Extract the [X, Y] coordinate from the center of the cell holding the provided text.  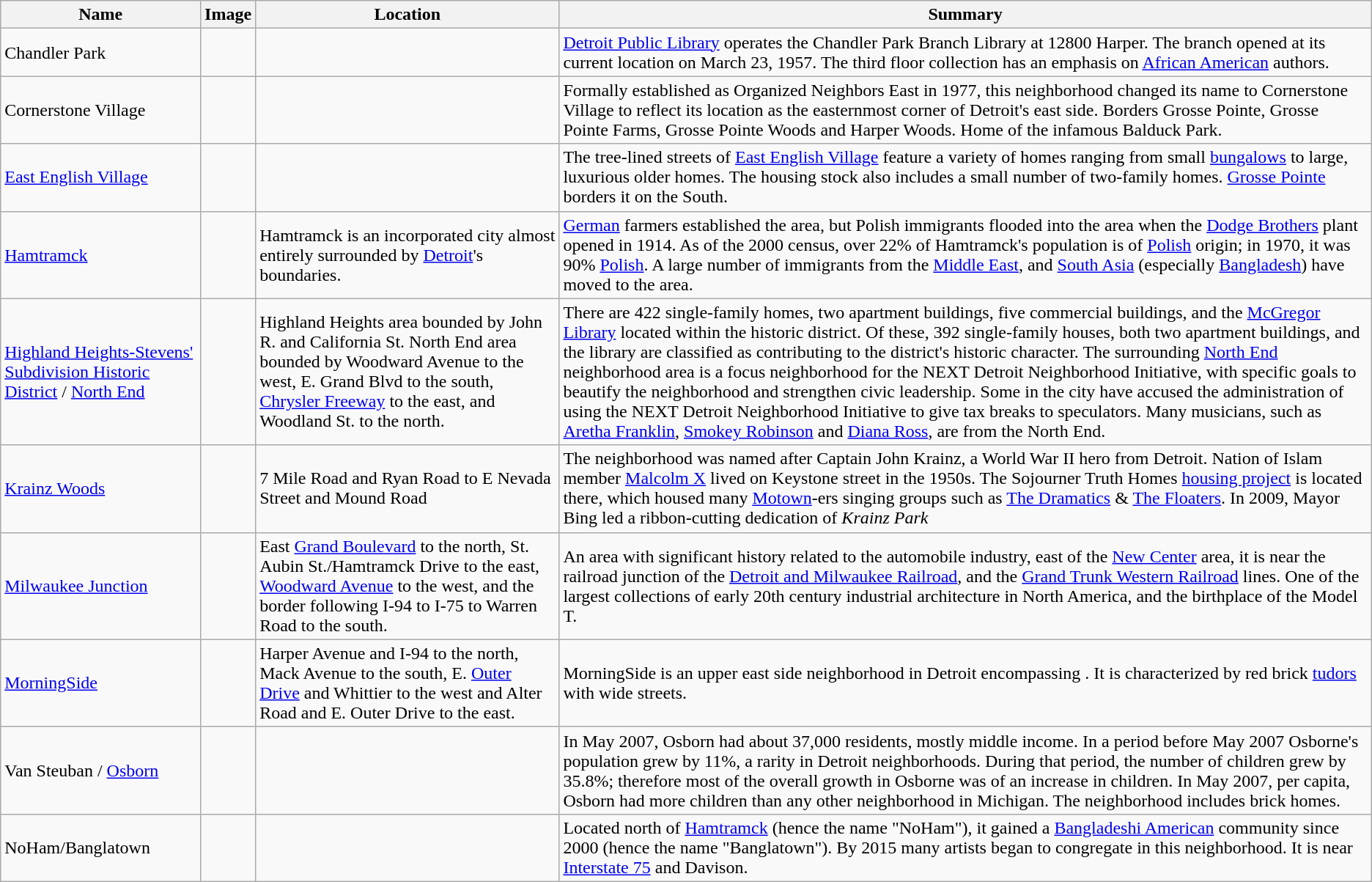
MorningSide is an upper east side neighborhood in Detroit encompassing . It is characterized by red brick tudors with wide streets. [965, 683]
Chandler Park [101, 53]
Cornerstone Village [101, 110]
Highland Heights-Stevens' Subdivision Historic District / North End [101, 372]
NoHam/Banglatown [101, 848]
MorningSide [101, 683]
7 Mile Road and Ryan Road to E Nevada Street and Mound Road [407, 488]
Image [229, 15]
East English Village [101, 177]
Name [101, 15]
Milwaukee Junction [101, 586]
Summary [965, 15]
Van Steuban / Osborn [101, 770]
Hamtramck is an incorporated city almost entirely surrounded by Detroit's boundaries. [407, 255]
Harper Avenue and I-94 to the north, Mack Avenue to the south, E. Outer Drive and Whittier to the west and Alter Road and E. Outer Drive to the east. [407, 683]
Krainz Woods [101, 488]
Hamtramck [101, 255]
Location [407, 15]
